Output the (x, y) coordinate of the center of the cell containing the given text.  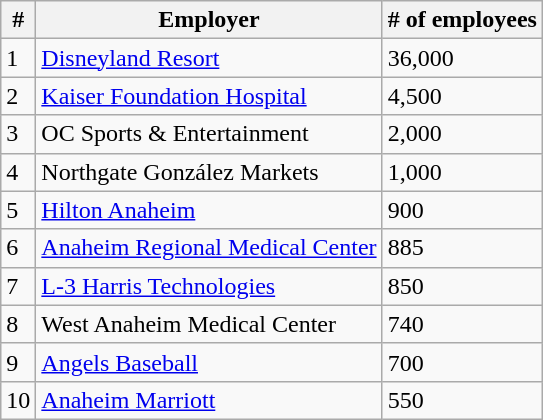
OC Sports & Entertainment (209, 134)
550 (462, 400)
4 (18, 172)
2 (18, 96)
6 (18, 248)
900 (462, 210)
L-3 Harris Technologies (209, 286)
Anaheim Marriott (209, 400)
Employer (209, 20)
Kaiser Foundation Hospital (209, 96)
Northgate González Markets (209, 172)
8 (18, 324)
# of employees (462, 20)
9 (18, 362)
# (18, 20)
1,000 (462, 172)
2,000 (462, 134)
885 (462, 248)
West Anaheim Medical Center (209, 324)
10 (18, 400)
3 (18, 134)
7 (18, 286)
850 (462, 286)
740 (462, 324)
1 (18, 58)
Hilton Anaheim (209, 210)
4,500 (462, 96)
5 (18, 210)
700 (462, 362)
Disneyland Resort (209, 58)
36,000 (462, 58)
Angels Baseball (209, 362)
Anaheim Regional Medical Center (209, 248)
